From the cell containing the given text, extract its center point as [X, Y] coordinate. 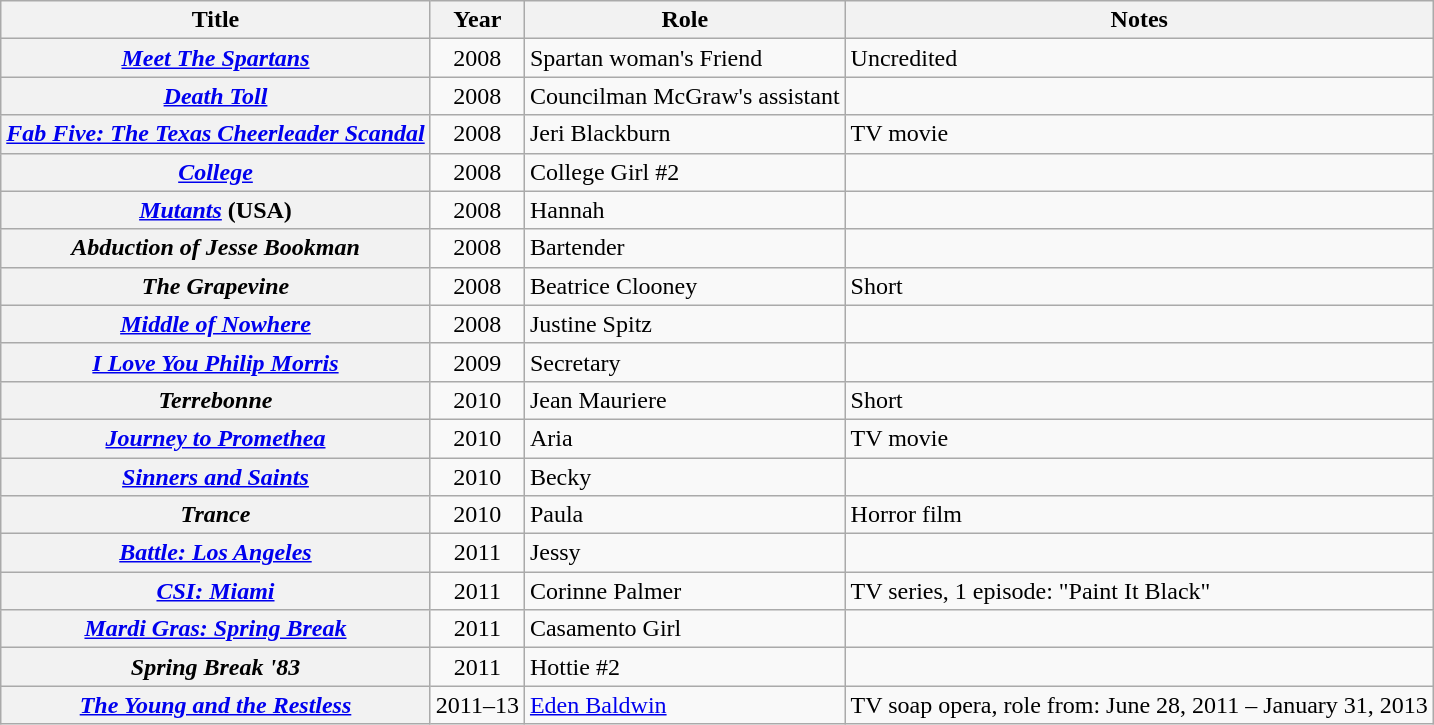
Justine Spitz [684, 324]
Title [216, 20]
Uncredited [1139, 58]
The Grapevine [216, 286]
Meet The Spartans [216, 58]
Terrebonne [216, 400]
Beatrice Clooney [684, 286]
Secretary [684, 362]
Spartan woman's Friend [684, 58]
Battle: Los Angeles [216, 553]
Hottie #2 [684, 667]
2011–13 [477, 705]
Casamento Girl [684, 629]
I Love You Philip Morris [216, 362]
Spring Break '83 [216, 667]
Journey to Promethea [216, 438]
Aria [684, 438]
Fab Five: The Texas Cheerleader Scandal [216, 134]
Trance [216, 515]
Horror film [1139, 515]
Hannah [684, 210]
Death Toll [216, 96]
CSI: Miami [216, 591]
TV soap opera, role from: June 28, 2011 – January 31, 2013 [1139, 705]
Year [477, 20]
2009 [477, 362]
Eden Baldwin [684, 705]
Councilman McGraw's assistant [684, 96]
Mardi Gras: Spring Break [216, 629]
Abduction of Jesse Bookman [216, 248]
Corinne Palmer [684, 591]
College Girl #2 [684, 172]
College [216, 172]
Mutants (USA) [216, 210]
Jean Mauriere [684, 400]
Bartender [684, 248]
Sinners and Saints [216, 477]
Paula [684, 515]
Role [684, 20]
Notes [1139, 20]
Middle of Nowhere [216, 324]
Jeri Blackburn [684, 134]
Becky [684, 477]
TV series, 1 episode: "Paint It Black" [1139, 591]
Jessy [684, 553]
The Young and the Restless [216, 705]
